Find where the given text appears and provide that cell's center as (X, Y) coordinate. 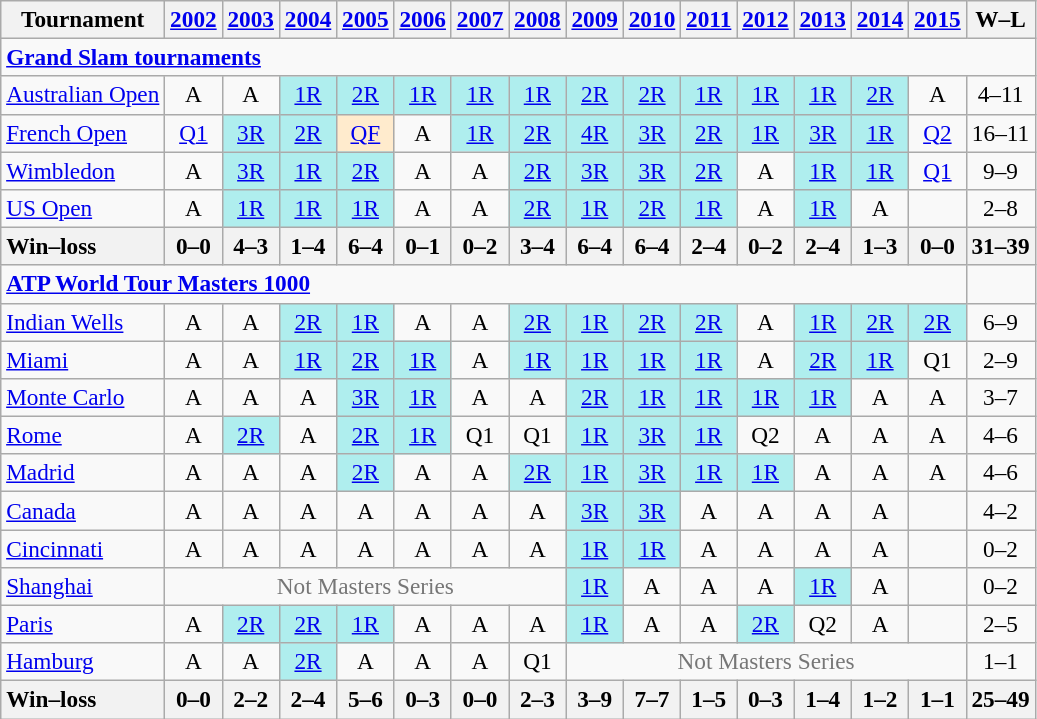
Rome (83, 435)
French Open (83, 133)
Tournament (83, 19)
Miami (83, 359)
3–4 (538, 246)
Indian Wells (83, 322)
1–2 (880, 699)
1–5 (709, 699)
4–11 (1000, 95)
Grand Slam tournaments (518, 57)
7–7 (652, 699)
W–L (1000, 19)
2006 (422, 19)
US Open (83, 208)
2014 (880, 19)
0–1 (422, 246)
2–2 (250, 699)
2004 (308, 19)
1–3 (880, 246)
2005 (366, 19)
2012 (766, 19)
Madrid (83, 473)
3–7 (1000, 397)
6–9 (1000, 322)
2007 (480, 19)
Australian Open (83, 95)
2–3 (538, 699)
Paris (83, 624)
Hamburg (83, 662)
9–9 (1000, 170)
2008 (538, 19)
2003 (250, 19)
2011 (709, 19)
2–8 (1000, 208)
Cincinnati (83, 548)
ATP World Tour Masters 1000 (484, 284)
2015 (938, 19)
25–49 (1000, 699)
4–2 (1000, 510)
2–9 (1000, 359)
Wimbledon (83, 170)
2010 (652, 19)
31–39 (1000, 246)
2002 (194, 19)
4R (594, 133)
2009 (594, 19)
16–11 (1000, 133)
2013 (822, 19)
3–9 (594, 699)
4–3 (250, 246)
QF (366, 133)
Shanghai (83, 586)
Canada (83, 510)
5–6 (366, 699)
Monte Carlo (83, 397)
2–5 (1000, 624)
